Identify which cell holds the provided text, then report its (X, Y) central coordinate. 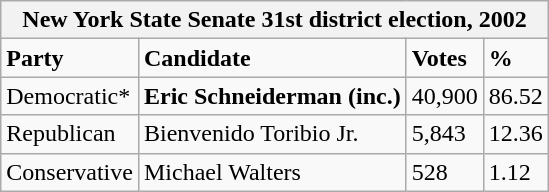
86.52 (516, 96)
Michael Walters (272, 172)
Votes (444, 58)
Candidate (272, 58)
Conservative (70, 172)
New York State Senate 31st district election, 2002 (275, 20)
% (516, 58)
Democratic* (70, 96)
40,900 (444, 96)
528 (444, 172)
5,843 (444, 134)
Party (70, 58)
Eric Schneiderman (inc.) (272, 96)
12.36 (516, 134)
Bienvenido Toribio Jr. (272, 134)
Republican (70, 134)
1.12 (516, 172)
